Return the [x, y] coordinate for the center point of the cell that contains the specified text.  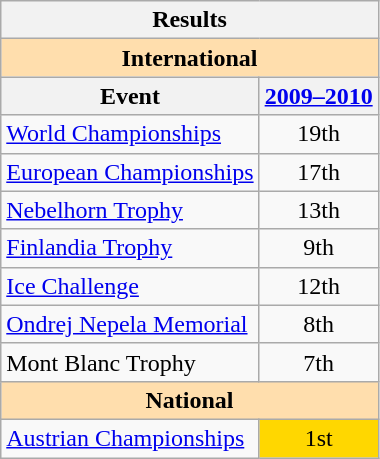
Ondrej Nepela Memorial [130, 324]
8th [318, 324]
19th [318, 134]
Results [190, 20]
Ice Challenge [130, 286]
1st [318, 438]
2009–2010 [318, 96]
12th [318, 286]
9th [318, 248]
European Championships [130, 172]
7th [318, 362]
National [190, 400]
13th [318, 210]
Mont Blanc Trophy [130, 362]
Finlandia Trophy [130, 248]
International [190, 58]
17th [318, 172]
Nebelhorn Trophy [130, 210]
Event [130, 96]
Austrian Championships [130, 438]
World Championships [130, 134]
